Provide the [x, y] coordinate of the cell's center where the given text is located.  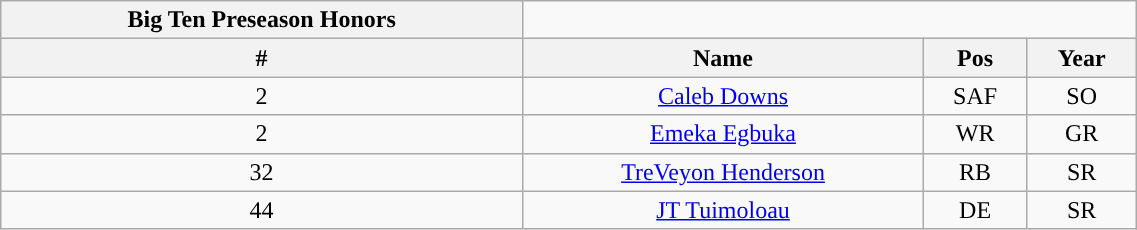
GR [1082, 134]
WR [976, 134]
32 [262, 172]
Pos [976, 58]
DE [976, 210]
SO [1082, 96]
Emeka Egbuka [722, 134]
SAF [976, 96]
# [262, 58]
JT Tuimoloau [722, 210]
TreVeyon Henderson [722, 172]
44 [262, 210]
Year [1082, 58]
Name [722, 58]
Caleb Downs [722, 96]
Big Ten Preseason Honors [262, 20]
RB [976, 172]
